Scan for the cell matching the given text and deliver its [x, y] coordinate at center. 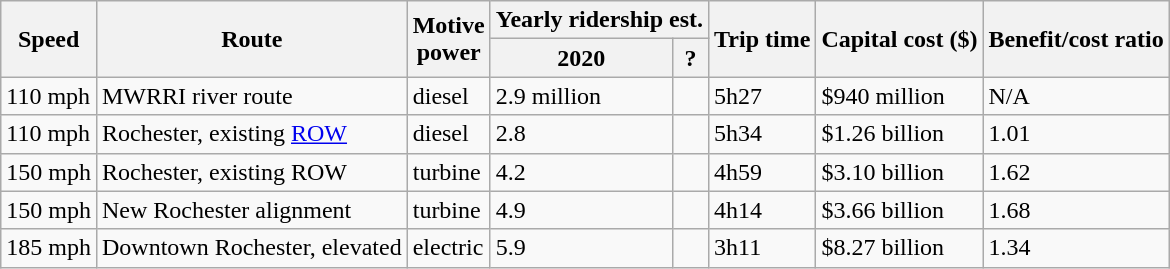
Capital cost ($) [900, 39]
$940 million [900, 96]
1.62 [1076, 172]
New Rochester alignment [252, 210]
Route [252, 39]
1.68 [1076, 210]
185 mph [49, 248]
$3.66 billion [900, 210]
5.9 [581, 248]
2020 [581, 58]
Speed [49, 39]
$8.27 billion [900, 248]
Motivepower [448, 39]
4.9 [581, 210]
? [690, 58]
Downtown Rochester, elevated [252, 248]
$3.10 billion [900, 172]
4h14 [762, 210]
1.34 [1076, 248]
5h27 [762, 96]
Benefit/cost ratio [1076, 39]
$1.26 billion [900, 134]
MWRRI river route [252, 96]
4.2 [581, 172]
4h59 [762, 172]
3h11 [762, 248]
1.01 [1076, 134]
2.9 million [581, 96]
Yearly ridership est. [599, 20]
2.8 [581, 134]
Trip time [762, 39]
electric [448, 248]
5h34 [762, 134]
N/A [1076, 96]
